Detect which cell encompasses the target text, then output its (x, y) center coordinate. 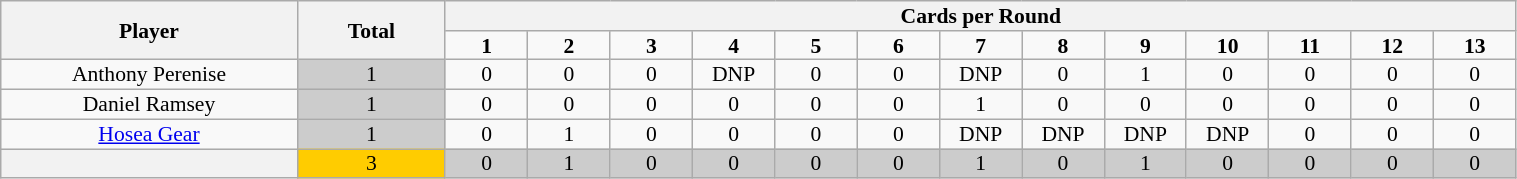
Player (149, 30)
Total (371, 30)
10 (1227, 46)
12 (1392, 46)
11 (1310, 46)
8 (1063, 46)
9 (1145, 46)
6 (898, 46)
Anthony Perenise (149, 75)
Daniel Ramsey (149, 105)
4 (733, 46)
7 (980, 46)
2 (569, 46)
Hosea Gear (149, 134)
Cards per Round (980, 16)
13 (1474, 46)
5 (816, 46)
